Extract the [x, y] coordinate from the center of the cell holding the provided text.  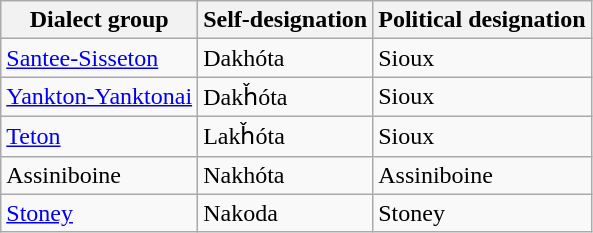
Self-designation [286, 20]
Lakȟóta [286, 136]
Nakoda [286, 213]
Dialect group [100, 20]
Yankton-Yanktonai [100, 97]
Political designation [482, 20]
Santee-Sisseton [100, 58]
Dakhóta [286, 58]
Teton [100, 136]
Dakȟóta [286, 97]
Nakhóta [286, 175]
